Search for the cell housing the specified text and yield its [X, Y] center coordinate. 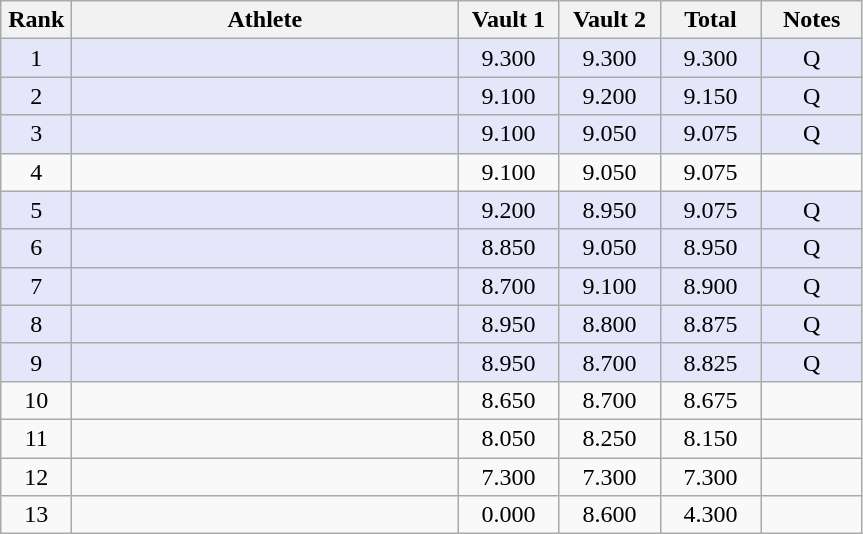
Vault 2 [610, 20]
8.150 [710, 438]
2 [36, 96]
1 [36, 58]
8.875 [710, 324]
9 [36, 362]
10 [36, 400]
Rank [36, 20]
8.800 [610, 324]
8.250 [610, 438]
9.150 [710, 96]
8.600 [610, 515]
8.050 [508, 438]
8 [36, 324]
8.675 [710, 400]
Athlete [265, 20]
13 [36, 515]
8.900 [710, 286]
Total [710, 20]
8.825 [710, 362]
5 [36, 210]
11 [36, 438]
3 [36, 134]
4 [36, 172]
8.850 [508, 248]
0.000 [508, 515]
6 [36, 248]
7 [36, 286]
12 [36, 477]
Notes [812, 20]
Vault 1 [508, 20]
8.650 [508, 400]
4.300 [710, 515]
